Find where the given text appears and provide that cell's center as (x, y) coordinate. 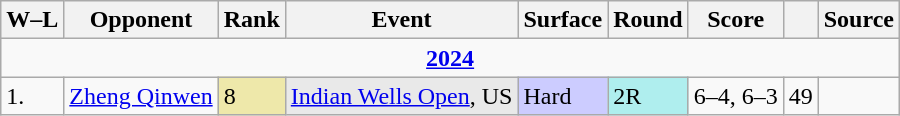
49 (800, 96)
Score (736, 20)
Surface (563, 20)
Event (402, 20)
Hard (563, 96)
Indian Wells Open, US (402, 96)
W–L (32, 20)
Rank (252, 20)
1. (32, 96)
8 (252, 96)
Zheng Qinwen (141, 96)
2R (648, 96)
Source (858, 20)
Round (648, 20)
6–4, 6–3 (736, 96)
2024 (450, 58)
Opponent (141, 20)
